Find where the given text appears and provide that cell's center as (X, Y) coordinate. 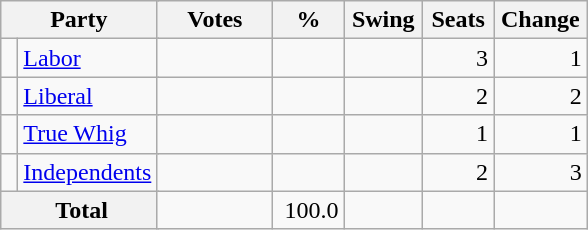
Total (79, 210)
Independents (88, 172)
Liberal (88, 96)
True Whig (88, 134)
% (308, 20)
Swing (384, 20)
Party (79, 20)
100.0 (308, 210)
Labor (88, 58)
Seats (458, 20)
Change (541, 20)
Votes (215, 20)
